From the cell containing the given text, extract its center point as (x, y) coordinate. 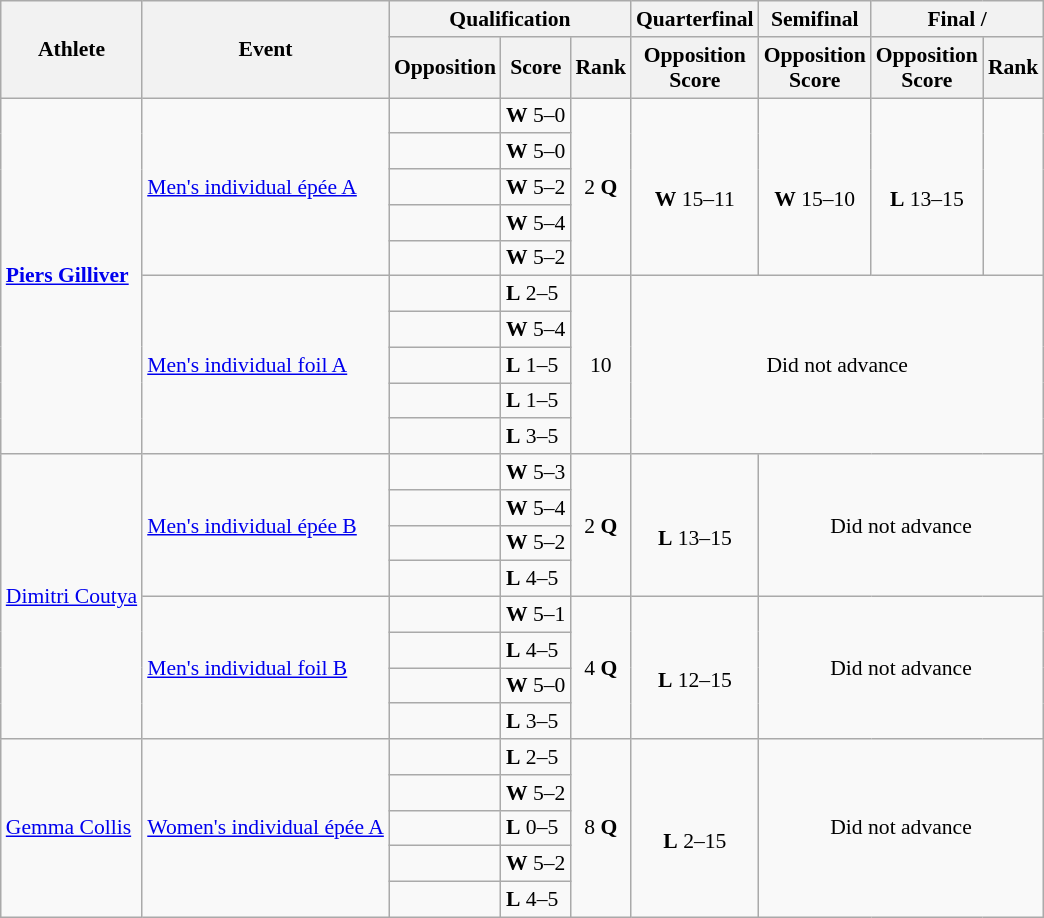
Men's individual foil A (266, 365)
W 15–11 (695, 187)
Gemma Collis (72, 828)
L 12–15 (695, 668)
W 5–1 (536, 615)
W 5–3 (536, 472)
Men's individual foil B (266, 668)
Athlete (72, 50)
Semifinal (815, 19)
Piers Gilliver (72, 276)
Qualification (510, 19)
L 0–5 (536, 828)
Score (536, 68)
4 Q (600, 668)
W 15–10 (815, 187)
10 (600, 365)
8 Q (600, 828)
Men's individual épée B (266, 525)
Dimitri Coutya (72, 596)
Event (266, 50)
Women's individual épée A (266, 828)
L 2–15 (695, 828)
Men's individual épée A (266, 187)
Opposition (445, 68)
Final / (958, 19)
Quarterfinal (695, 19)
